For the text-containing cell, return its midpoint in [X, Y] coordinate format. 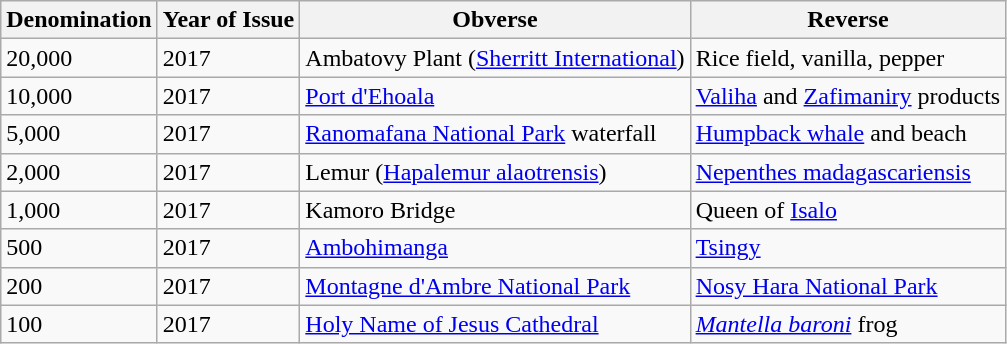
Reverse [848, 20]
Montagne d'Ambre National Park [495, 286]
Valiha and Zafimaniry products [848, 96]
Obverse [495, 20]
Mantella baroni frog [848, 324]
Rice field, vanilla, pepper [848, 58]
10,000 [79, 96]
Year of Issue [228, 20]
500 [79, 248]
Port d'Ehoala [495, 96]
Lemur (Hapalemur alaotrensis) [495, 172]
Nepenthes madagascariensis [848, 172]
Holy Name of Jesus Cathedral [495, 324]
20,000 [79, 58]
5,000 [79, 134]
Ambohimanga [495, 248]
Ambatovy Plant (Sherritt International) [495, 58]
Queen of Isalo [848, 210]
Denomination [79, 20]
1,000 [79, 210]
Ranomafana National Park waterfall [495, 134]
2,000 [79, 172]
Tsingy [848, 248]
100 [79, 324]
200 [79, 286]
Humpback whale and beach [848, 134]
Nosy Hara National Park [848, 286]
Kamoro Bridge [495, 210]
